Extract the (x, y) coordinate from the center of the cell holding the provided text.  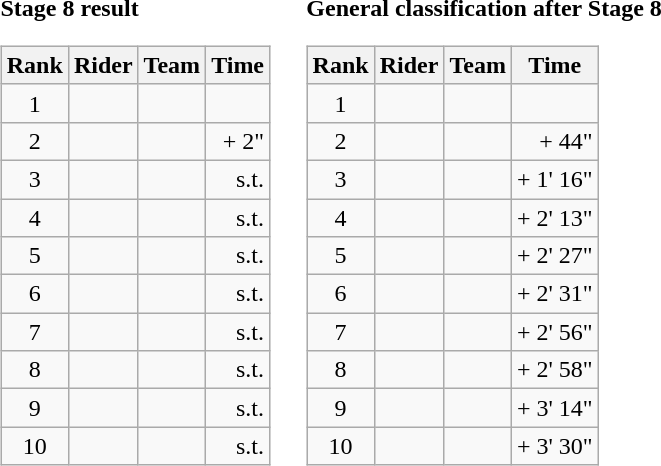
+ 2" (238, 141)
+ 1' 16" (554, 179)
+ 2' 13" (554, 217)
+ 44" (554, 141)
+ 2' 56" (554, 332)
+ 2' 58" (554, 370)
+ 2' 27" (554, 256)
+ 2' 31" (554, 294)
+ 3' 14" (554, 408)
+ 3' 30" (554, 446)
